Determine the [x, y] coordinate at the center of the cell enclosing the given text.  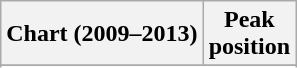
Peak position [249, 34]
Chart (2009–2013) [102, 34]
